Pinpoint the cell where the given text exists, returning its (X, Y) midpoint coordinate. 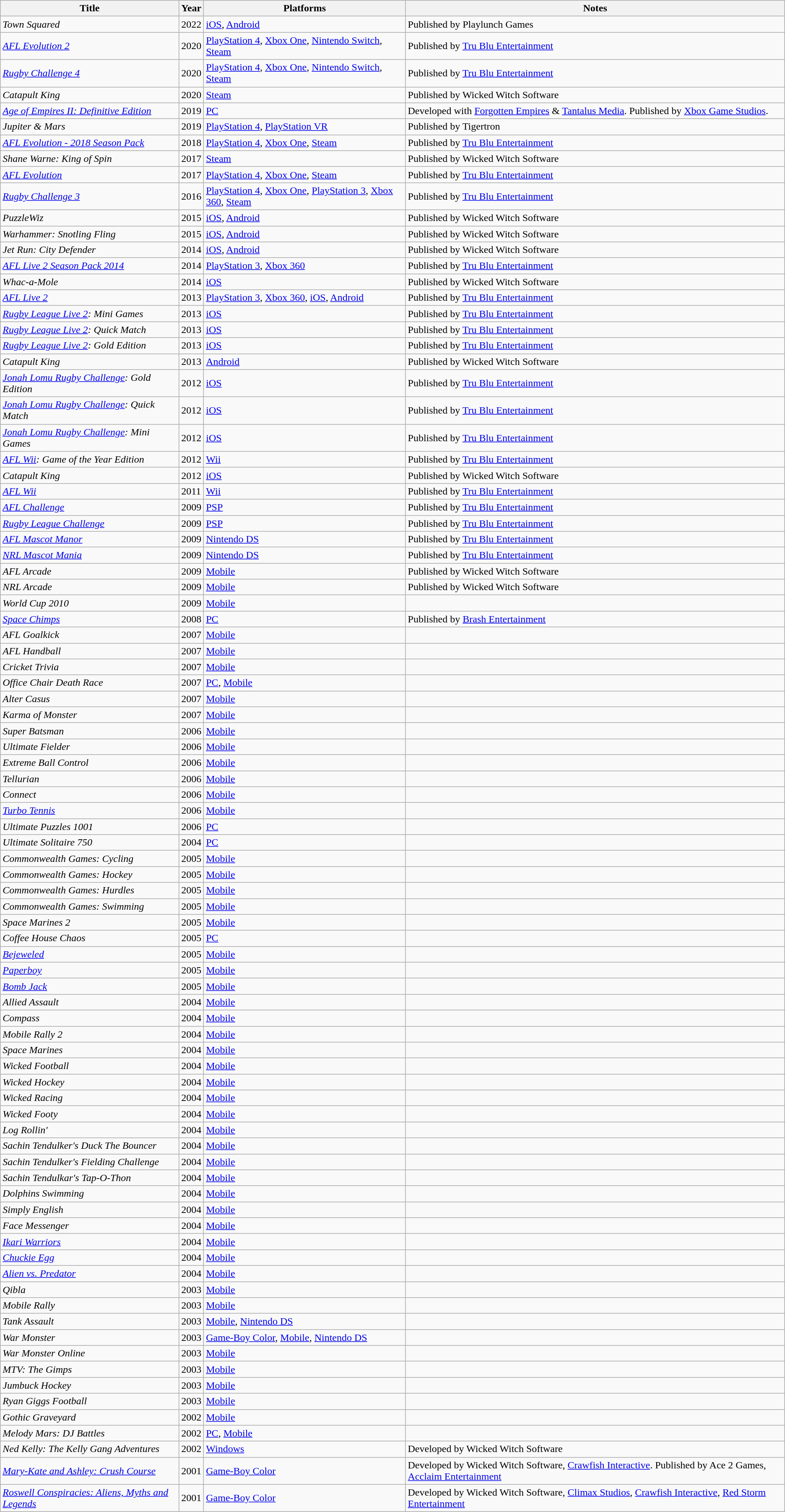
Commonwealth Games: Hockey (90, 874)
Turbo Tennis (90, 811)
Rugby League Live 2: Mini Games (90, 314)
Game-Boy Color, Mobile, Nintendo DS (304, 1338)
Paperboy (90, 970)
Face Messenger (90, 1226)
Jonah Lomu Rugby Challenge: Gold Edition (90, 383)
Connect (90, 795)
Ikari Warriors (90, 1241)
Gothic Graveyard (90, 1417)
Compass (90, 1018)
Qibla (90, 1290)
AFL Arcade (90, 571)
Cricket Trivia (90, 667)
MTV: The Gimps (90, 1369)
Commonwealth Games: Cycling (90, 859)
Rugby Challenge 4 (90, 73)
World Cup 2010 (90, 603)
Chuckie Egg (90, 1257)
AFL Challenge (90, 507)
Published by Brash Entertainment (595, 619)
Rugby Challenge 3 (90, 196)
Alter Casus (90, 699)
Alien vs. Predator (90, 1273)
Extreme Ball Control (90, 763)
Rugby League Live 2: Quick Match (90, 330)
Tellurian (90, 779)
AFL Wii (90, 491)
PlayStation 4, Xbox One, PlayStation 3, Xbox 360, Steam (304, 196)
Windows (304, 1449)
2011 (191, 491)
Roswell Conspiracies: Aliens, Myths and Legends (90, 1498)
Jumbuck Hockey (90, 1385)
Commonwealth Games: Swimming (90, 906)
Space Marines (90, 1050)
Developed with Forgotten Empires & Tantalus Media. Published by Xbox Game Studios. (595, 111)
Office Chair Death Race (90, 683)
Coffee House Chaos (90, 938)
Sachin Tendulker's Duck The Bouncer (90, 1146)
Ultimate Puzzles 1001 (90, 827)
Shane Warne: King of Spin (90, 159)
AFL Live 2 (90, 298)
Mobile, Nintendo DS (304, 1322)
Karma of Monster (90, 715)
Jonah Lomu Rugby Challenge: Mini Games (90, 438)
Allied Assault (90, 1002)
Town Squared (90, 24)
Jonah Lomu Rugby Challenge: Quick Match (90, 410)
Developed by Wicked Witch Software (595, 1449)
Mobile Rally (90, 1306)
Warhammer: Snotling Fling (90, 234)
NRL Arcade (90, 587)
Ultimate Fielder (90, 747)
Published by Tigertron (595, 127)
Wicked Football (90, 1066)
Age of Empires II: Definitive Edition (90, 111)
AFL Evolution 2 (90, 46)
Wicked Racing (90, 1098)
2022 (191, 24)
Simply English (90, 1210)
Super Batsman (90, 731)
AFL Goalkick (90, 635)
Melody Mars: DJ Battles (90, 1433)
2018 (191, 143)
Mobile Rally 2 (90, 1034)
2008 (191, 619)
PlayStation 4, PlayStation VR (304, 127)
PlayStation 3, Xbox 360, iOS, Android (304, 298)
AFL Evolution (90, 174)
Ryan Giggs Football (90, 1401)
Jet Run: City Defender (90, 250)
Wicked Footy (90, 1114)
Commonwealth Games: Hurdles (90, 890)
Year (191, 8)
Dolphins Swimming (90, 1194)
Android (304, 362)
Sachin Tendulker's Fielding Challenge (90, 1162)
Bejeweled (90, 954)
Platforms (304, 8)
Ned Kelly: The Kelly Gang Adventures (90, 1449)
Jupiter & Mars (90, 127)
Published by Playlunch Games (595, 24)
Developed by Wicked Witch Software, Crawfish Interactive. Published by Ace 2 Games, Acclaim Entertainment (595, 1470)
Notes (595, 8)
PuzzleWiz (90, 218)
War Monster (90, 1338)
Ultimate Solitaire 750 (90, 843)
Title (90, 8)
AFL Evolution - 2018 Season Pack (90, 143)
Sachin Tendulkar's Tap-O-Thon (90, 1178)
Tank Assault (90, 1322)
Space Chimps (90, 619)
NRL Mascot Mania (90, 555)
Whac-a-Mole (90, 282)
Mary-Kate and Ashley: Crush Course (90, 1470)
PlayStation 3, Xbox 360 (304, 266)
Log Rollin' (90, 1130)
Wicked Hockey (90, 1082)
Space Marines 2 (90, 922)
Developed by Wicked Witch Software, Climax Studios, Crawfish Interactive, Red Storm Entertainment (595, 1498)
Rugby League Live 2: Gold Edition (90, 346)
War Monster Online (90, 1353)
Bomb Jack (90, 986)
Rugby League Challenge (90, 523)
AFL Mascot Manor (90, 539)
AFL Wii: Game of the Year Edition (90, 459)
AFL Live 2 Season Pack 2014 (90, 266)
2016 (191, 196)
AFL Handball (90, 651)
